Capture the cell that displays the provided text and extract its [X, Y] central coordinate. 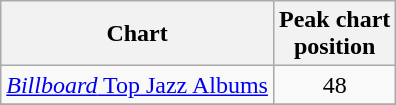
48 [334, 85]
Peak chartposition [334, 34]
Billboard Top Jazz Albums [138, 85]
Chart [138, 34]
